Find where the given text appears and provide that cell's center as [x, y] coordinate. 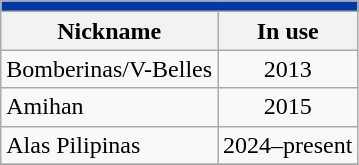
Nickname [110, 31]
2013 [288, 69]
Amihan [110, 107]
2015 [288, 107]
Bomberinas/V-Belles [110, 69]
In use [288, 31]
Alas Pilipinas [110, 145]
2024–present [288, 145]
